Output the [x, y] coordinate of the center of the cell containing the given text.  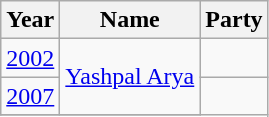
2007 [30, 96]
2002 [30, 58]
Name [130, 20]
Party [234, 20]
Year [30, 20]
Yashpal Arya [130, 77]
